Return the (x, y) coordinate for the center point of the cell that contains the specified text.  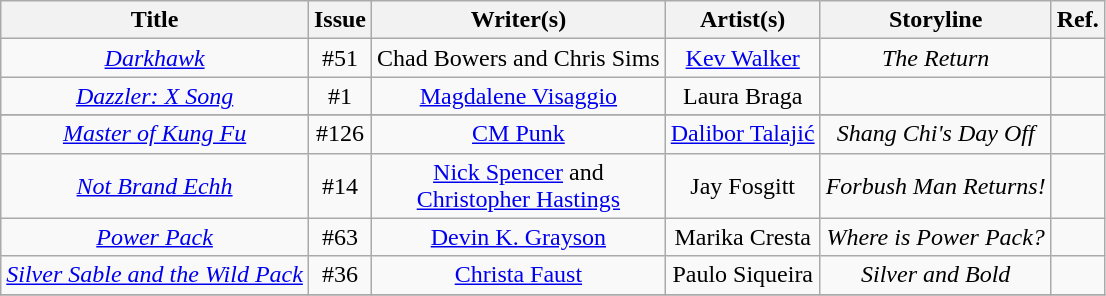
#63 (340, 237)
Jay Fosgitt (742, 186)
Shang Chi's Day Off (936, 134)
Chad Bowers and Chris Sims (519, 58)
#1 (340, 96)
Dazzler: X Song (155, 96)
CM Punk (519, 134)
Laura Braga (742, 96)
#36 (340, 275)
#51 (340, 58)
Storyline (936, 20)
Silver Sable and the Wild Pack (155, 275)
Writer(s) (519, 20)
Devin K. Grayson (519, 237)
Nick Spencer andChristopher Hastings (519, 186)
Artist(s) (742, 20)
Darkhawk (155, 58)
Ref. (1078, 20)
Kev Walker (742, 58)
Master of Kung Fu (155, 134)
Forbush Man Returns! (936, 186)
Christa Faust (519, 275)
Marika Cresta (742, 237)
Magdalene Visaggio (519, 96)
Issue (340, 20)
#126 (340, 134)
The Return (936, 58)
Silver and Bold (936, 275)
Not Brand Echh (155, 186)
Power Pack (155, 237)
#14 (340, 186)
Dalibor Talajić (742, 134)
Paulo Siqueira (742, 275)
Where is Power Pack? (936, 237)
Title (155, 20)
